Capture the cell that displays the provided text and extract its (x, y) central coordinate. 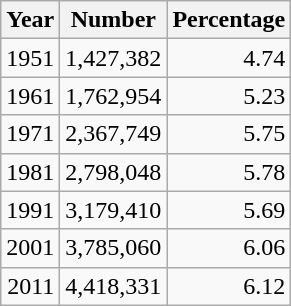
Percentage (229, 20)
2,367,749 (114, 134)
Number (114, 20)
1971 (30, 134)
3,179,410 (114, 210)
1961 (30, 96)
4,418,331 (114, 286)
5.23 (229, 96)
Year (30, 20)
1,762,954 (114, 96)
1981 (30, 172)
3,785,060 (114, 248)
2,798,048 (114, 172)
2001 (30, 248)
4.74 (229, 58)
1,427,382 (114, 58)
6.12 (229, 286)
2011 (30, 286)
5.69 (229, 210)
5.75 (229, 134)
1991 (30, 210)
1951 (30, 58)
6.06 (229, 248)
5.78 (229, 172)
